Capture the cell that displays the provided text and extract its [X, Y] central coordinate. 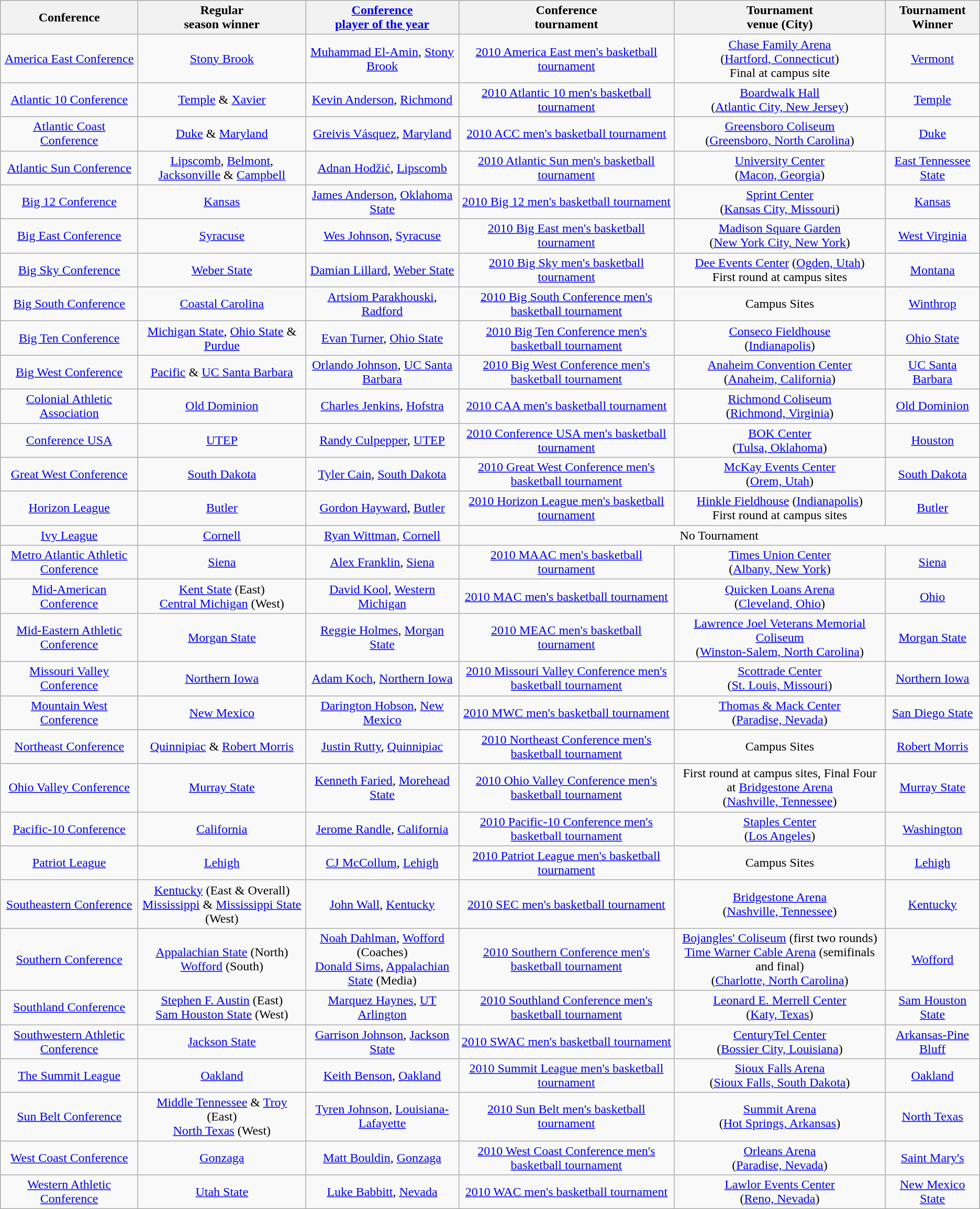
Colonial Athletic Association [69, 406]
Justin Rutty, Quinnipiac [382, 746]
Weber State [222, 270]
Utah State [222, 1192]
University Center(Macon, Georgia) [780, 167]
McKay Events Center(Orem, Utah) [780, 474]
Evan Turner, Ohio State [382, 338]
2010 America East men's basketball tournament [566, 59]
2010 Big Sky men's basketball tournament [566, 270]
Summit Arena(Hot Springs, Arkansas) [780, 1117]
Western Athletic Conference [69, 1192]
2010 Big West Conference men's basketball tournament [566, 372]
No Tournament [719, 535]
BOK Center(Tulsa, Oklahoma) [780, 440]
2010 Patriot League men's basketball tournament [566, 863]
Atlantic 10 Conference [69, 99]
Metro Atlantic Athletic Conference [69, 562]
Quicken Loans Arena(Cleveland, Ohio) [780, 597]
2010 Big South Conference men's basketball tournament [566, 304]
Marquez Haynes, UT Arlington [382, 1007]
Great West Conference [69, 474]
2010 SWAC men's basketball tournament [566, 1042]
Scottrade Center(St. Louis, Missouri) [780, 678]
Orlando Johnson, UC Santa Barbara [382, 372]
Saint Mary's [932, 1158]
Syracuse [222, 236]
David Kool, Western Michigan [382, 597]
Sprint Center(Kansas City, Missouri) [780, 202]
Houston [932, 440]
Pacific & UC Santa Barbara [222, 372]
James Anderson, Oklahoma State [382, 202]
Southeastern Conference [69, 904]
2010 Missouri Valley Conference men's basketball tournament [566, 678]
Keith Benson, Oakland [382, 1076]
2010 Great West Conference men's basketball tournament [566, 474]
Quinnipiac & Robert Morris [222, 746]
Stephen F. Austin (East)Sam Houston State (West) [222, 1007]
Sioux Falls Arena(Sioux Falls, South Dakota) [780, 1076]
Jackson State [222, 1042]
2010 CAA men's basketball tournament [566, 406]
Dee Events Center (Ogden, Utah) First round at campus sites [780, 270]
2010 Conference USA men's basketball tournament [566, 440]
Hinkle Fieldhouse (Indianapolis) First round at campus sites [780, 509]
Big Sky Conference [69, 270]
Darington Hobson, New Mexico [382, 713]
CJ McCollum, Lehigh [382, 863]
2010 MWC men's basketball tournament [566, 713]
First round at campus sites, Final Four at Bridgestone Arena(Nashville, Tennessee) [780, 788]
Kent State (East)Central Michigan (West) [222, 597]
2010 Ohio Valley Conference men's basketball tournament [566, 788]
Conference [69, 18]
UTEP [222, 440]
2010 SEC men's basketball tournament [566, 904]
Stony Brook [222, 59]
Muhammad El-Amin, Stony Brook [382, 59]
Temple [932, 99]
Vermont [932, 59]
UC Santa Barbara [932, 372]
Tournament venue (City) [780, 18]
Big West Conference [69, 372]
San Diego State [932, 713]
2010 Summit League men's basketball tournament [566, 1076]
Noah Dahlman, Wofford (Coaches)Donald Sims, Appalachian State (Media) [382, 959]
Mid-Eastern Athletic Conference [69, 637]
Ivy League [69, 535]
Gonzaga [222, 1158]
Cornell [222, 535]
Ohio Valley Conference [69, 788]
Atlantic Sun Conference [69, 167]
Greensboro Coliseum(Greensboro, North Carolina) [780, 134]
Tournament Winner [932, 18]
The Summit League [69, 1076]
Michigan State, Ohio State & Purdue [222, 338]
Horizon League [69, 509]
2010 Big East men's basketball tournament [566, 236]
Leonard E. Merrell Center(Katy, Texas) [780, 1007]
Arkansas-Pine Bluff [932, 1042]
Ryan Wittman, Cornell [382, 535]
John Wall, Kentucky [382, 904]
Charles Jenkins, Hofstra [382, 406]
Southland Conference [69, 1007]
Conference USA [69, 440]
Times Union Center(Albany, New York) [780, 562]
Tyler Cain, South Dakota [382, 474]
2010 ACC men's basketball tournament [566, 134]
Chase Family Arena (Hartford, Connecticut) Final at campus site [780, 59]
CenturyTel Center(Bossier City, Louisiana) [780, 1042]
Wofford [932, 959]
2010 Southland Conference men's basketball tournament [566, 1007]
Conseco Fieldhouse(Indianapolis) [780, 338]
Southern Conference [69, 959]
Lawrence Joel Veterans Memorial Coliseum(Winston-Salem, North Carolina) [780, 637]
Pacific-10 Conference [69, 829]
Sam Houston State [932, 1007]
North Texas [932, 1117]
Mid-American Conference [69, 597]
2010 MEAC men's basketball tournament [566, 637]
California [222, 829]
2010 Southern Conference men's basketball tournament [566, 959]
Staples Center(Los Angeles) [780, 829]
Adam Koch, Northern Iowa [382, 678]
Bojangles' Coliseum (first two rounds)Time Warner Cable Arena (semifinals and final)(Charlotte, North Carolina) [780, 959]
Richmond Coliseum(Richmond, Virginia) [780, 406]
East Tennessee State [932, 167]
Garrison Johnson, Jackson State [382, 1042]
2010 Atlantic Sun men's basketball tournament [566, 167]
Duke [932, 134]
Kentucky [932, 904]
Atlantic Coast Conference [69, 134]
Big 12 Conference [69, 202]
Big East Conference [69, 236]
Jerome Randle, California [382, 829]
2010 MAC men's basketball tournament [566, 597]
Damian Lillard, Weber State [382, 270]
Lipscomb, Belmont, Jacksonville & Campbell [222, 167]
Appalachian State (North)Wofford (South) [222, 959]
Montana [932, 270]
2010 Big 12 men's basketball tournament [566, 202]
2010 Atlantic 10 men's basketball tournament [566, 99]
Tyren Johnson, Louisiana-Lafayette [382, 1117]
Conference tournament [566, 18]
Southwestern Athletic Conference [69, 1042]
Winthrop [932, 304]
Bridgestone Arena(Nashville, Tennessee) [780, 904]
West Virginia [932, 236]
Boardwalk Hall (Atlantic City, New Jersey) [780, 99]
New Mexico [222, 713]
Artsiom Parakhouski, Radford [382, 304]
Duke & Maryland [222, 134]
Big Ten Conference [69, 338]
Robert Morris [932, 746]
Kevin Anderson, Richmond [382, 99]
Ohio [932, 597]
Big South Conference [69, 304]
Patriot League [69, 863]
New Mexico State [932, 1192]
Thomas & Mack Center(Paradise, Nevada) [780, 713]
2010 West Coast Conference men's basketball tournament [566, 1158]
Kenneth Faried, Morehead State [382, 788]
Regular season winner [222, 18]
Luke Babbitt, Nevada [382, 1192]
Northeast Conference [69, 746]
2010 Horizon League men's basketball tournament [566, 509]
Gordon Hayward, Butler [382, 509]
Alex Franklin, Siena [382, 562]
Lawlor Events Center(Reno, Nevada) [780, 1192]
Washington [932, 829]
Middle Tennessee & Troy (East)North Texas (West) [222, 1117]
2010 Pacific-10 Conference men's basketball tournament [566, 829]
Wes Johnson, Syracuse [382, 236]
Coastal Carolina [222, 304]
Reggie Holmes, Morgan State [382, 637]
2010 Big Ten Conference men's basketball tournament [566, 338]
Madison Square Garden(New York City, New York) [780, 236]
Missouri Valley Conference [69, 678]
Ohio State [932, 338]
Conference player of the year [382, 18]
America East Conference [69, 59]
Matt Bouldin, Gonzaga [382, 1158]
Sun Belt Conference [69, 1117]
2010 MAAC men's basketball tournament [566, 562]
Temple & Xavier [222, 99]
2010 WAC men's basketball tournament [566, 1192]
Adnan Hodžić, Lipscomb [382, 167]
Anaheim Convention Center(Anaheim, California) [780, 372]
Kentucky (East & Overall) Mississippi & Mississippi State (West) [222, 904]
Greivis Vásquez, Maryland [382, 134]
2010 Northeast Conference men's basketball tournament [566, 746]
2010 Sun Belt men's basketball tournament [566, 1117]
Mountain West Conference [69, 713]
West Coast Conference [69, 1158]
Randy Culpepper, UTEP [382, 440]
Orleans Arena(Paradise, Nevada) [780, 1158]
